Extract the [x, y] coordinate from the center of the cell holding the provided text.  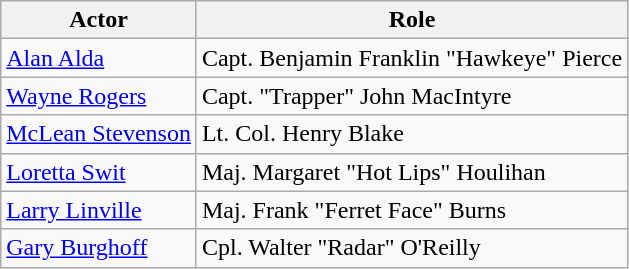
McLean Stevenson [99, 134]
Maj. Margaret "Hot Lips" Houlihan [412, 172]
Loretta Swit [99, 172]
Capt. "Trapper" John MacIntyre [412, 96]
Cpl. Walter "Radar" O'Reilly [412, 248]
Actor [99, 20]
Maj. Frank "Ferret Face" Burns [412, 210]
Alan Alda [99, 58]
Role [412, 20]
Capt. Benjamin Franklin "Hawkeye" Pierce [412, 58]
Larry Linville [99, 210]
Gary Burghoff [99, 248]
Wayne Rogers [99, 96]
Lt. Col. Henry Blake [412, 134]
